Find where the given text appears and provide that cell's center as [x, y] coordinate. 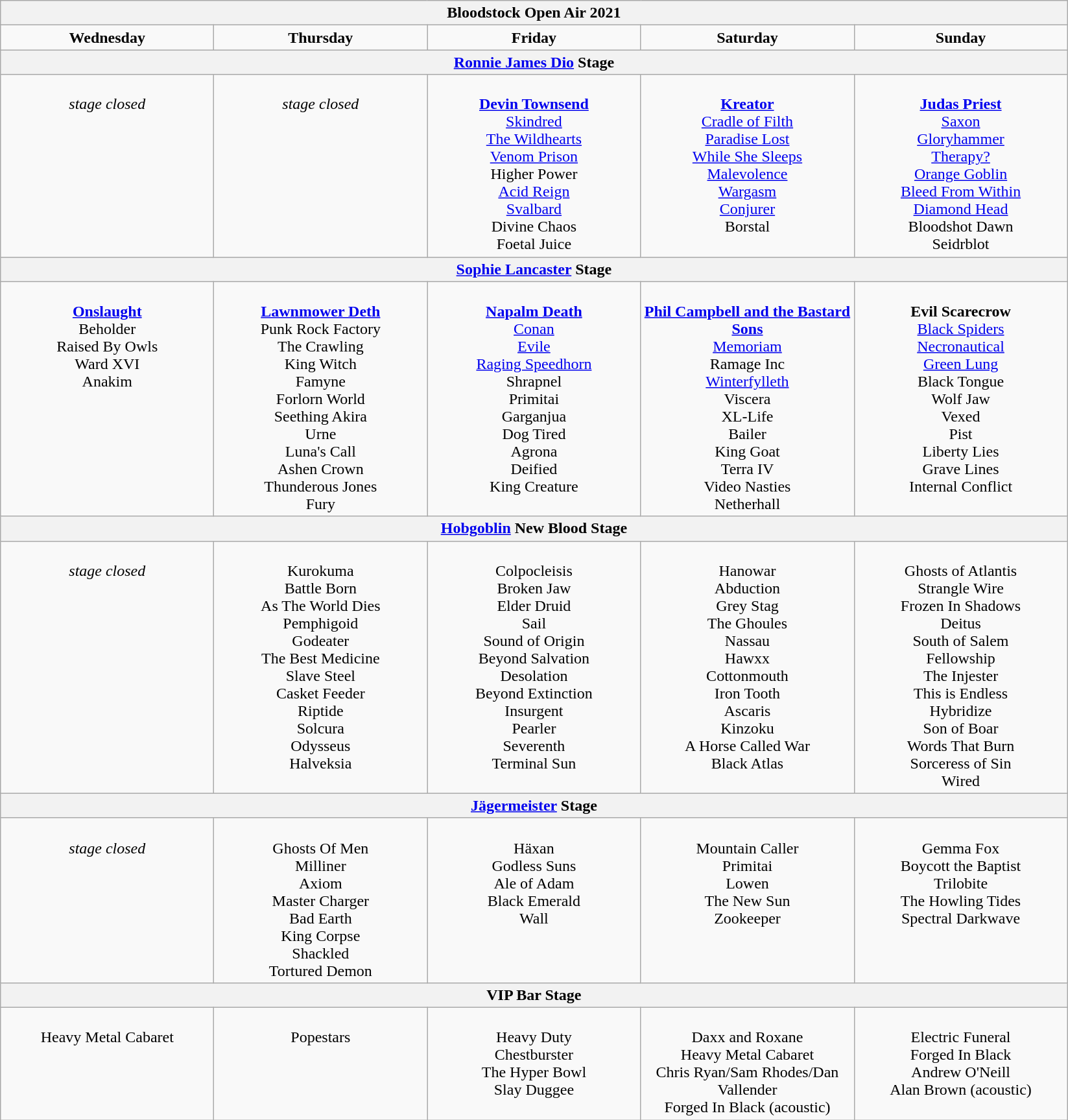
Heavy Duty Chestburster The Hyper Bowl Slay Duggee [534, 1064]
Mountain Caller Primitai Lowen The New Sun Zookeeper [747, 900]
Devin Townsend Skindred The Wildhearts Venom Prison Higher Power Acid Reign Svalbard Divine Chaos Foetal Juice [534, 166]
Friday [534, 38]
Kreator Cradle of Filth Paradise Lost While She Sleeps Malevolence Wargasm Conjurer Borstal [747, 166]
Phil Campbell and the Bastard Sons Memoriam Ramage Inc Winterfylleth Viscera XL-Life Bailer King Goat Terra IV Video Nasties Netherhall [747, 399]
Hanowar Abduction Grey Stag The Ghoules Nassau Hawxx Cottonmouth Iron Tooth Ascaris Kinzoku A Horse Called War Black Atlas [747, 667]
Gemma Fox Boycott the Baptist Trilobite The Howling Tides Spectral Darkwave [961, 900]
Heavy Metal Cabaret [108, 1064]
Kurokuma Battle Born As The World Dies Pemphigoid Godeater The Best Medicine Slave Steel Casket Feeder Riptide Solcura Odysseus Halveksia [320, 667]
Thursday [320, 38]
Häxan Godless Suns Ale of Adam Black Emerald Wall [534, 900]
Jägermeister Stage [534, 805]
Wednesday [108, 38]
Evil Scarecrow Black Spiders Necronautical Green Lung Black Tongue Wolf Jaw Vexed Pist Liberty Lies Grave Lines Internal Conflict [961, 399]
VIP Bar Stage [534, 995]
Ronnie James Dio Stage [534, 62]
Lawnmower Deth Punk Rock Factory The Crawling King Witch Famyne Forlorn World Seething Akira Urne Luna's Call Ashen Crown Thunderous Jones Fury [320, 399]
Onslaught Beholder Raised By Owls Ward XVI Anakim [108, 399]
Sophie Lancaster Stage [534, 269]
Hobgoblin New Blood Stage [534, 529]
Judas Priest Saxon Gloryhammer Therapy? Orange Goblin Bleed From Within Diamond Head Bloodshot Dawn Seidrblot [961, 166]
Colpocleisis Broken Jaw Elder Druid Sail Sound of Origin Beyond Salvation Desolation Beyond Extinction Insurgent Pearler Severenth Terminal Sun [534, 667]
Sunday [961, 38]
Ghosts Of Men Milliner Axiom Master Charger Bad Earth King Corpse Shackled Tortured Demon [320, 900]
Napalm Death Conan Evile Raging Speedhorn Shrapnel Primitai Garganjua Dog Tired Agrona Deified King Creature [534, 399]
Electric Funeral Forged In Black Andrew O'Neill Alan Brown (acoustic) [961, 1064]
Daxx and Roxane Heavy Metal Cabaret Chris Ryan/Sam Rhodes/Dan Vallender Forged In Black (acoustic) [747, 1064]
Saturday [747, 38]
Popestars [320, 1064]
Bloodstock Open Air 2021 [534, 13]
